Provide the [X, Y] coordinate of the cell's center where the given text is located.  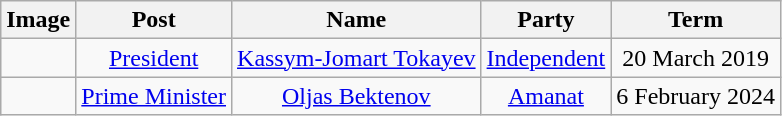
6 February 2024 [696, 96]
Image [38, 20]
Post [154, 20]
Party [546, 20]
Oljas Bektenov [357, 96]
Prime Minister [154, 96]
President [154, 58]
Amanat [546, 96]
Independent [546, 58]
20 March 2019 [696, 58]
Kassym-Jomart Tokayev [357, 58]
Term [696, 20]
Name [357, 20]
